Find where the given text appears and provide that cell's center as (X, Y) coordinate. 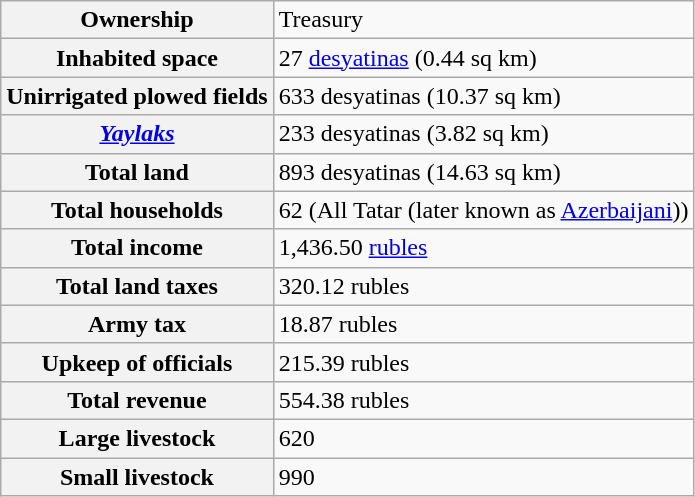
990 (484, 477)
320.12 rubles (484, 286)
Treasury (484, 20)
Large livestock (137, 438)
Total income (137, 248)
554.38 rubles (484, 400)
Inhabited space (137, 58)
633 desyatinas (10.37 sq km) (484, 96)
18.87 rubles (484, 324)
215.39 rubles (484, 362)
Total revenue (137, 400)
620 (484, 438)
Yaylaks (137, 134)
893 desyatinas (14.63 sq km) (484, 172)
Total land taxes (137, 286)
Small livestock (137, 477)
Unirrigated plowed fields (137, 96)
Upkeep of officials (137, 362)
Ownership (137, 20)
Total households (137, 210)
1,436.50 rubles (484, 248)
Total land (137, 172)
27 desyatinas (0.44 sq km) (484, 58)
Army tax (137, 324)
233 desyatinas (3.82 sq km) (484, 134)
62 (All Tatar (later known as Azerbaijani)) (484, 210)
